Pinpoint the cell where the given text exists, returning its [X, Y] midpoint coordinate. 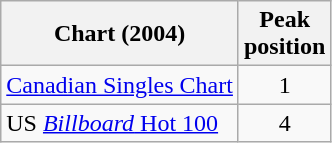
Chart (2004) [120, 34]
1 [284, 85]
Canadian Singles Chart [120, 85]
Peakposition [284, 34]
4 [284, 123]
US Billboard Hot 100 [120, 123]
